Scan for the cell matching the given text and deliver its (X, Y) coordinate at center. 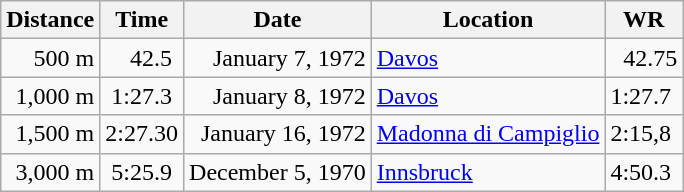
December 5, 1970 (278, 172)
4:50.3 (644, 172)
Distance (50, 20)
42.75 (644, 58)
1:27.7 (644, 96)
2:27.30 (142, 134)
1:27.3 (142, 96)
1,500 m (50, 134)
WR (644, 20)
2:15,8 (644, 134)
Madonna di Campiglio (488, 134)
42.5 (142, 58)
5:25.9 (142, 172)
3,000 m (50, 172)
Innsbruck (488, 172)
500 m (50, 58)
Time (142, 20)
Location (488, 20)
Date (278, 20)
January 7, 1972 (278, 58)
January 8, 1972 (278, 96)
1,000 m (50, 96)
January 16, 1972 (278, 134)
